Detect which cell encompasses the target text, then output its [x, y] center coordinate. 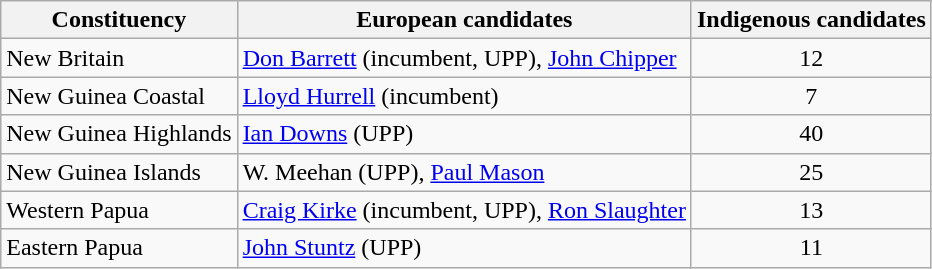
Western Papua [119, 210]
W. Meehan (UPP), Paul Mason [464, 172]
John Stuntz (UPP) [464, 248]
25 [811, 172]
7 [811, 96]
Don Barrett (incumbent, UPP), John Chipper [464, 58]
Constituency [119, 20]
New Guinea Islands [119, 172]
New Britain [119, 58]
40 [811, 134]
Craig Kirke (incumbent, UPP), Ron Slaughter [464, 210]
Lloyd Hurrell (incumbent) [464, 96]
New Guinea Coastal [119, 96]
Eastern Papua [119, 248]
New Guinea Highlands [119, 134]
European candidates [464, 20]
13 [811, 210]
11 [811, 248]
Indigenous candidates [811, 20]
12 [811, 58]
Ian Downs (UPP) [464, 134]
